Scan for the cell matching the given text and deliver its [X, Y] coordinate at center. 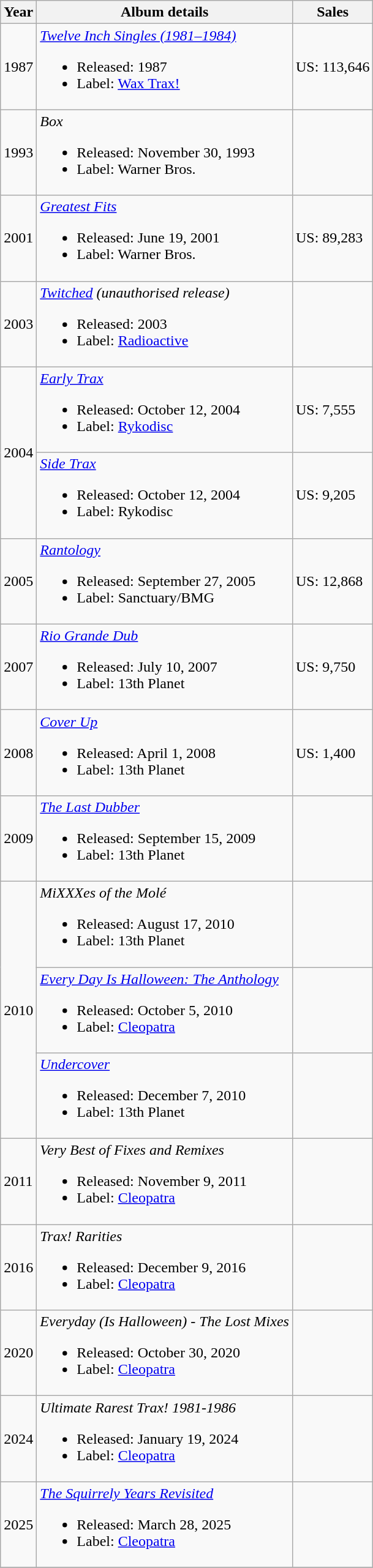
Side TraxReleased: October 12, 2004Label: Rykodisc [165, 495]
MiXXXes of the MoléReleased: August 17, 2010Label: 13th Planet [165, 924]
Album details [165, 12]
US: 9,205 [333, 495]
2001 [18, 238]
1987 [18, 67]
2010 [18, 1010]
Year [18, 12]
1993 [18, 152]
Trax! RaritiesReleased: December 9, 2016Label: Cleopatra [165, 1267]
2011 [18, 1182]
BoxReleased: November 30, 1993Label: Warner Bros. [165, 152]
US: 113,646 [333, 67]
2009 [18, 838]
Ultimate Rarest Trax! 1981-1986Released: January 19, 2024Label: Cleopatra [165, 1439]
Very Best of Fixes and RemixesReleased: November 9, 2011Label: Cleopatra [165, 1182]
2025 [18, 1525]
The Last DubberReleased: September 15, 2009Label: 13th Planet [165, 838]
Every Day Is Halloween: The AnthologyReleased: October 5, 2010Label: Cleopatra [165, 1010]
Sales [333, 12]
Cover UpReleased: April 1, 2008Label: 13th Planet [165, 752]
US: 7,555 [333, 410]
2003 [18, 324]
2007 [18, 667]
Twelve Inch Singles (1981–1984)Released: 1987Label: Wax Trax! [165, 67]
US: 89,283 [333, 238]
Everyday (Is Halloween) - The Lost MixesReleased: October 30, 2020Label: Cleopatra [165, 1353]
Rio Grande DubReleased: July 10, 2007Label: 13th Planet [165, 667]
US: 9,750 [333, 667]
The Squirrely Years RevisitedReleased: March 28, 2025Label: Cleopatra [165, 1525]
2005 [18, 581]
Twitched (unauthorised release)Released: 2003Label: Radioactive [165, 324]
2008 [18, 752]
UndercoverReleased: December 7, 2010Label: 13th Planet [165, 1096]
Early TraxReleased: October 12, 2004Label: Rykodisc [165, 410]
US: 1,400 [333, 752]
US: 12,868 [333, 581]
2016 [18, 1267]
2024 [18, 1439]
2020 [18, 1353]
RantologyReleased: September 27, 2005Label: Sanctuary/BMG [165, 581]
Greatest FitsReleased: June 19, 2001Label: Warner Bros. [165, 238]
2004 [18, 452]
